Output the [x, y] coordinate of the center of the cell containing the given text.  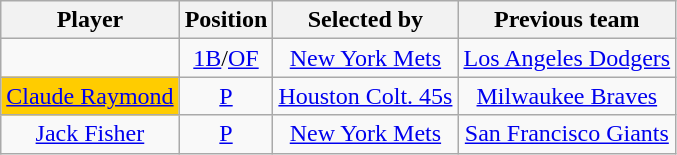
1B/OF [226, 58]
Player [90, 20]
Milwaukee Braves [567, 96]
Jack Fisher [90, 134]
Previous team [567, 20]
San Francisco Giants [567, 134]
Houston Colt. 45s [366, 96]
Claude Raymond [90, 96]
Selected by [366, 20]
Los Angeles Dodgers [567, 58]
Position [226, 20]
